From the cell containing the given text, extract its center point as [x, y] coordinate. 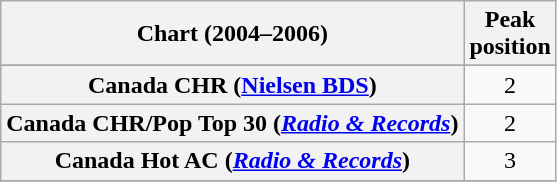
Canada Hot AC (Radio & Records) [232, 161]
Canada CHR/Pop Top 30 (Radio & Records) [232, 123]
3 [510, 161]
Canada CHR (Nielsen BDS) [232, 85]
Chart (2004–2006) [232, 34]
Peakposition [510, 34]
